Capture the cell that displays the provided text and extract its (x, y) central coordinate. 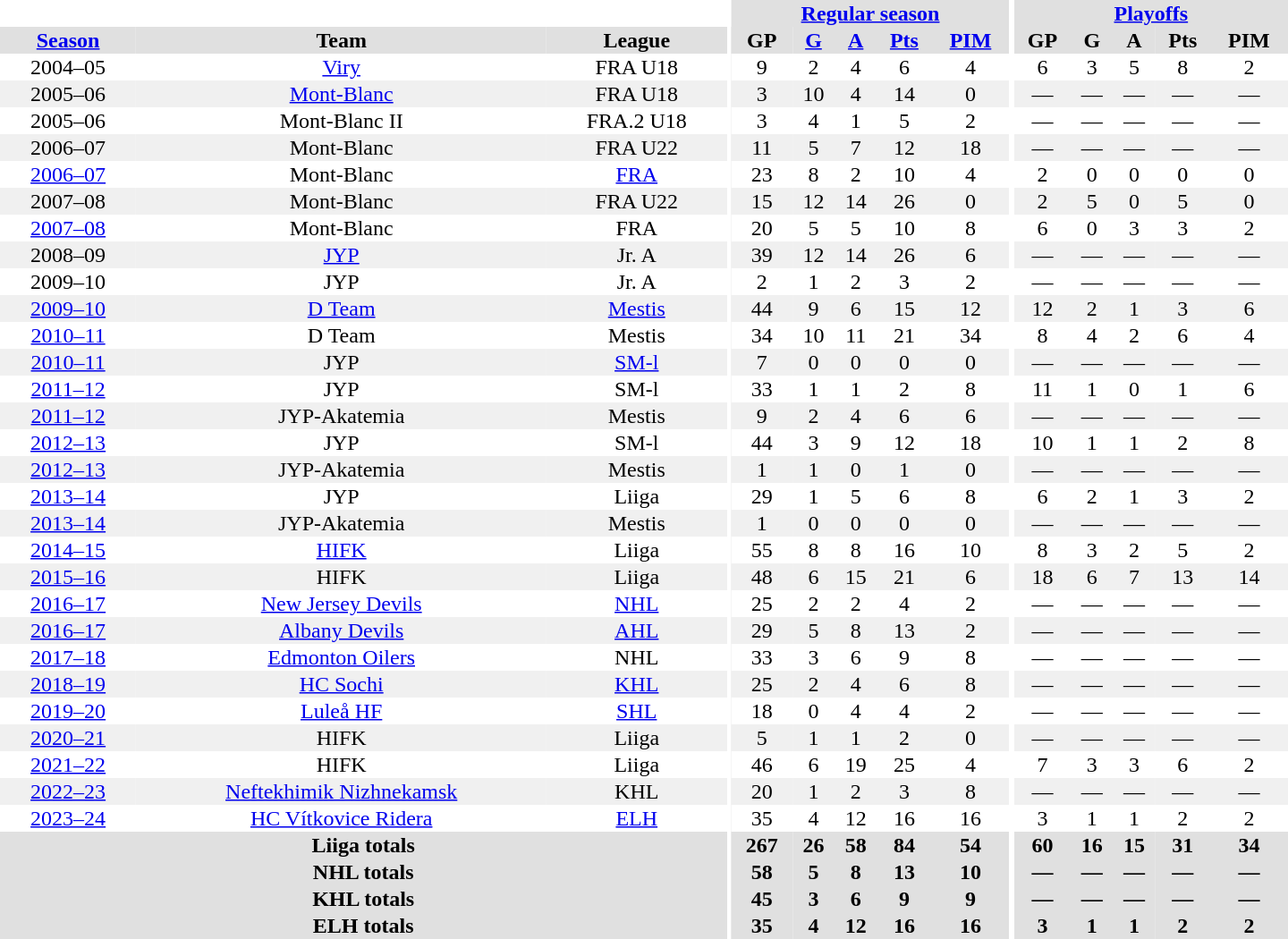
Regular season (871, 13)
Mont-Blanc II (342, 121)
2019–20 (68, 711)
Luleå HF (342, 711)
Liiga totals (363, 845)
Albany Devils (342, 630)
Edmonton Oilers (342, 657)
New Jersey Devils (342, 604)
46 (762, 765)
2004–05 (68, 67)
2023–24 (68, 818)
SHL (637, 711)
48 (762, 577)
2014–15 (68, 550)
HC Sochi (342, 684)
KHL totals (363, 899)
NHL totals (363, 872)
ELH totals (363, 926)
2018–19 (68, 684)
Team (342, 40)
League (637, 40)
45 (762, 899)
19 (855, 765)
60 (1043, 845)
55 (762, 550)
2021–22 (68, 765)
Viry (342, 67)
Neftekhimik Nizhnekamsk (342, 791)
AHL (637, 630)
FRA.2 U18 (637, 121)
2008–09 (68, 255)
2017–18 (68, 657)
23 (762, 174)
267 (762, 845)
2015–16 (68, 577)
54 (971, 845)
Playoffs (1151, 13)
2020–21 (68, 738)
HC Vítkovice Ridera (342, 818)
ELH (637, 818)
39 (762, 255)
2022–23 (68, 791)
Season (68, 40)
31 (1182, 845)
84 (903, 845)
